Output the [x, y] coordinate of the center of the cell containing the given text.  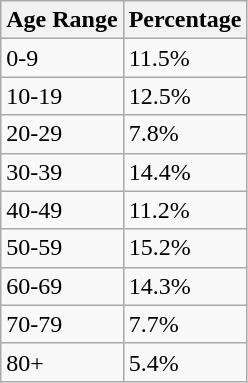
70-79 [62, 324]
7.7% [185, 324]
5.4% [185, 362]
12.5% [185, 96]
40-49 [62, 210]
50-59 [62, 248]
7.8% [185, 134]
14.4% [185, 172]
14.3% [185, 286]
11.5% [185, 58]
10-19 [62, 96]
30-39 [62, 172]
0-9 [62, 58]
80+ [62, 362]
20-29 [62, 134]
15.2% [185, 248]
11.2% [185, 210]
60-69 [62, 286]
Age Range [62, 20]
Percentage [185, 20]
